Detect which cell encompasses the target text, then output its [X, Y] center coordinate. 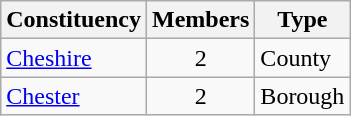
Chester [74, 96]
Constituency [74, 20]
Cheshire [74, 58]
Type [302, 20]
Borough [302, 96]
County [302, 58]
Members [200, 20]
